For the text-containing cell, return its midpoint in [X, Y] coordinate format. 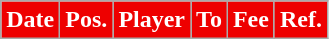
To [210, 20]
Ref. [300, 20]
Fee [250, 20]
Player [152, 20]
Pos. [86, 20]
Date [30, 20]
